Pinpoint the cell where the given text exists, returning its [x, y] midpoint coordinate. 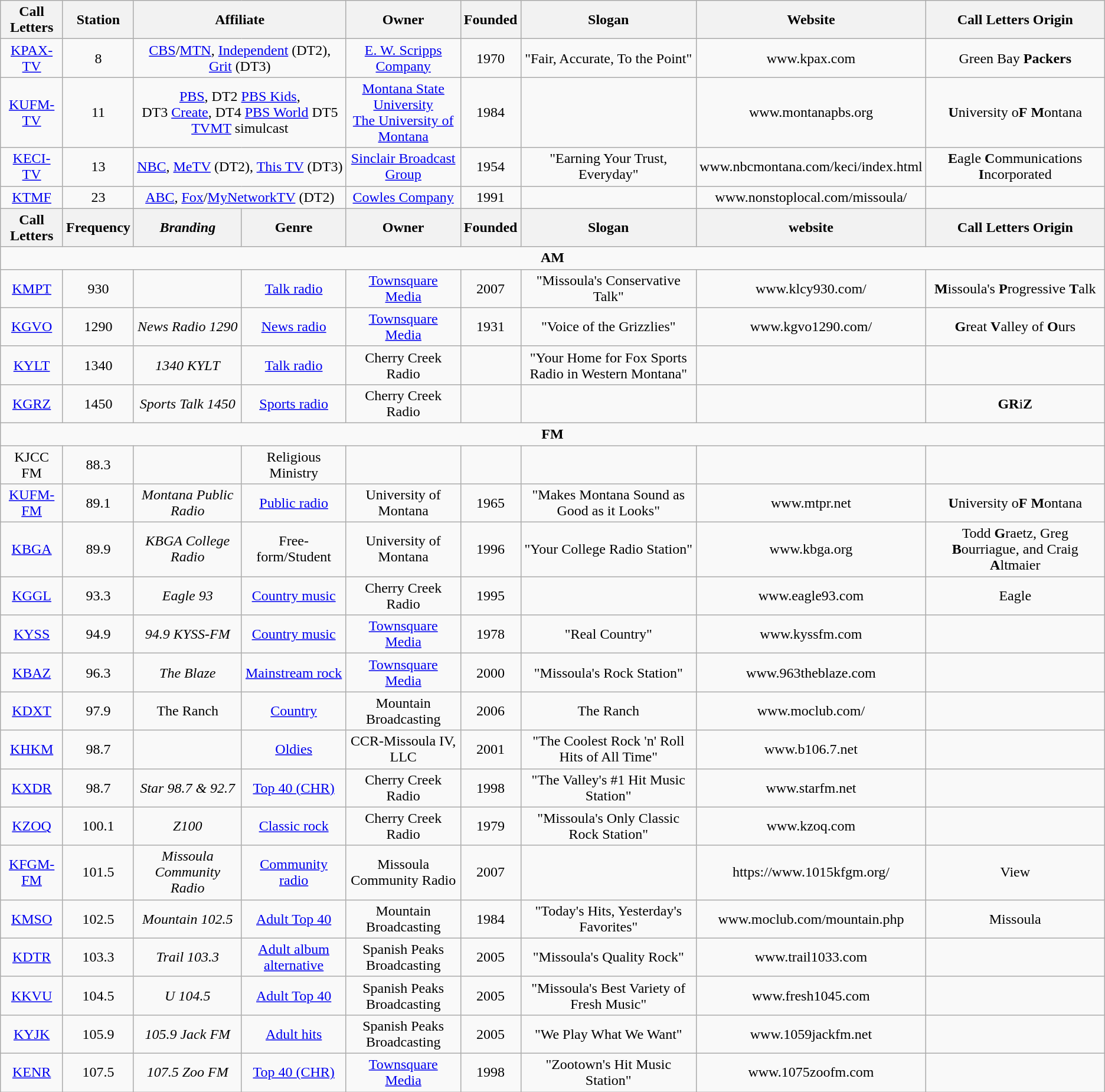
www.mtpr.net [811, 503]
Star 98.7 & 92.7 [188, 787]
105.9 [98, 1034]
KUFM-TV [32, 112]
KHKM [32, 750]
Green Bay Packers [1015, 58]
"Makes Montana Sound as Good as it Looks" [609, 503]
Z100 [188, 826]
KPAX-TV [32, 58]
94.9 KYSS-FM [188, 634]
2006 [491, 711]
Great Valley of Ours [1015, 327]
www.nbcmontana.com/keci/index.html [811, 166]
KMSO [32, 918]
89.1 [98, 503]
KYLT [32, 365]
www.eagle93.com [811, 596]
Eagle [1015, 596]
www.kgvo1290.com/ [811, 327]
1970 [491, 58]
"Missoula's Quality Rock" [609, 957]
1290 [98, 327]
Community radio [294, 872]
KGRZ [32, 404]
1954 [491, 166]
2000 [491, 673]
www.kyssfm.com [811, 634]
Mountain 102.5 [188, 918]
1340 [98, 365]
104.5 [98, 995]
www.kbga.org [811, 550]
www.klcy930.com/ [811, 288]
KJCC FM [32, 464]
www.b106.7.net [811, 750]
NBC, MeTV (DT2), This TV (DT3) [240, 166]
1965 [491, 503]
1995 [491, 596]
KGGL [32, 596]
Cowles Company [403, 197]
www.trail1033.com [811, 957]
"Your Home for Fox Sports Radio in Western Montana" [609, 365]
"Missoula's Rock Station" [609, 673]
"Missoula's Only Classic Rock Station" [609, 826]
1450 [98, 404]
FM [552, 434]
"The Valley's #1 Hit Music Station" [609, 787]
89.9 [98, 550]
Eagle 93 [188, 596]
Adult hits [294, 1034]
GRiZ [1015, 404]
ABC, Fox/MyNetworkTV (DT2) [240, 197]
100.1 [98, 826]
KBGA [32, 550]
93.3 [98, 596]
website [811, 228]
KMPT [32, 288]
"We Play What We Want" [609, 1034]
2001 [491, 750]
"Missoula's Best Variety of Fresh Music" [609, 995]
Public radio [294, 503]
www.1059jackfm.net [811, 1034]
News Radio 1290 [188, 327]
Montana State UniversityThe University of Montana [403, 112]
"Earning Your Trust, Everyday" [609, 166]
www.montanapbs.org [811, 112]
Sports radio [294, 404]
105.9 Jack FM [188, 1034]
Religious Ministry [294, 464]
1340 KYLT [188, 365]
Oldies [294, 750]
"Today's Hits, Yesterday's Favorites" [609, 918]
https://www.1015kfgm.org/ [811, 872]
KDTR [32, 957]
1996 [491, 550]
Frequency [98, 228]
"Real Country" [609, 634]
Genre [294, 228]
88.3 [98, 464]
Montana Public Radio [188, 503]
Country [294, 711]
KUFM-FM [32, 503]
97.9 [98, 711]
Trail 103.3 [188, 957]
8 [98, 58]
94.9 [98, 634]
KGVO [32, 327]
News radio [294, 327]
"Missoula's Conservative Talk" [609, 288]
Eagle Communications Incorporated [1015, 166]
E. W. Scripps Company [403, 58]
www.963theblaze.com [811, 673]
107.5 [98, 1072]
Affiliate [240, 20]
"Voice of the Grizzlies" [609, 327]
www.kzoq.com [811, 826]
U 104.5 [188, 995]
KBGA College Radio [188, 550]
www.moclub.com/mountain.php [811, 918]
Website [811, 20]
Sports Talk 1450 [188, 404]
AM [552, 258]
Missoula's Progressive Talk [1015, 288]
107.5 Zoo FM [188, 1072]
13 [98, 166]
Todd Graetz, Greg Bourriague, and Craig Altmaier [1015, 550]
KXDR [32, 787]
KDXT [32, 711]
"Zootown's Hit Music Station" [609, 1072]
"The Coolest Rock 'n' Roll Hits of All Time" [609, 750]
102.5 [98, 918]
www.nonstoplocal.com/missoula/ [811, 197]
"Fair, Accurate, To the Point" [609, 58]
KENR [32, 1072]
Sinclair Broadcast Group [403, 166]
96.3 [98, 673]
The Blaze [188, 673]
KECI-TV [32, 166]
Free-form/Student [294, 550]
"Your College Radio Station" [609, 550]
KZOQ [32, 826]
Station [98, 20]
PBS, DT2 PBS Kids, DT3 Create, DT4 PBS World DT5 TVMT simulcast [240, 112]
Missoula [1015, 918]
101.5 [98, 872]
www.1075zoofm.com [811, 1072]
KYJK [32, 1034]
Mainstream rock [294, 673]
11 [98, 112]
KBAZ [32, 673]
www.fresh1045.com [811, 995]
Branding [188, 228]
103.3 [98, 957]
1978 [491, 634]
View [1015, 872]
KYSS [32, 634]
KFGM-FM [32, 872]
KKVU [32, 995]
CBS/MTN, Independent (DT2), Grit (DT3) [240, 58]
1931 [491, 327]
www.starfm.net [811, 787]
23 [98, 197]
930 [98, 288]
www.moclub.com/ [811, 711]
www.kpax.com [811, 58]
1979 [491, 826]
Classic rock [294, 826]
Adult album alternative [294, 957]
KTMF [32, 197]
CCR-Missoula IV, LLC [403, 750]
1991 [491, 197]
